Return [x, y] of the center of cell containing provided text 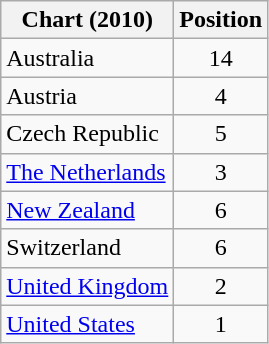
2 [221, 286]
New Zealand [88, 210]
Austria [88, 96]
3 [221, 172]
Switzerland [88, 248]
Chart (2010) [88, 20]
4 [221, 96]
Australia [88, 58]
The Netherlands [88, 172]
United States [88, 324]
1 [221, 324]
Position [221, 20]
14 [221, 58]
Czech Republic [88, 134]
United Kingdom [88, 286]
5 [221, 134]
